Find where the given text appears and provide that cell's center as [x, y] coordinate. 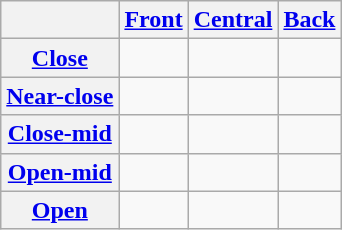
Central [233, 20]
Open-mid [60, 172]
Close [60, 58]
Front [154, 20]
Near-close [60, 96]
Close-mid [60, 134]
Open [60, 210]
Back [310, 20]
